Detect which cell encompasses the target text, then output its (X, Y) center coordinate. 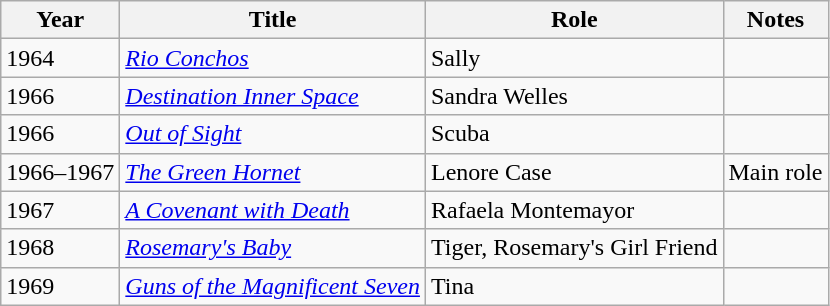
1969 (60, 286)
Year (60, 20)
Scuba (574, 134)
Destination Inner Space (273, 96)
A Covenant with Death (273, 210)
Notes (776, 20)
Tina (574, 286)
Rosemary's Baby (273, 248)
1967 (60, 210)
Out of Sight (273, 134)
1968 (60, 248)
Title (273, 20)
Lenore Case (574, 172)
1966–1967 (60, 172)
Sandra Welles (574, 96)
Tiger, Rosemary's Girl Friend (574, 248)
Rio Conchos (273, 58)
The Green Hornet (273, 172)
Guns of the Magnificent Seven (273, 286)
1964 (60, 58)
Role (574, 20)
Rafaela Montemayor (574, 210)
Main role (776, 172)
Sally (574, 58)
